Extract the [x, y] coordinate from the center of the cell holding the provided text.  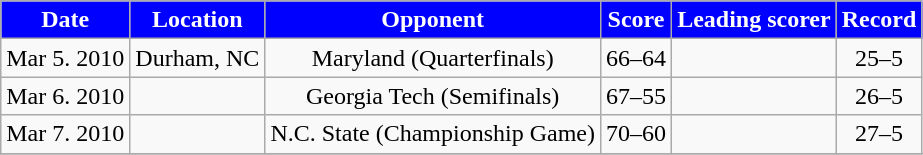
67–55 [636, 96]
Maryland (Quarterfinals) [433, 58]
26–5 [879, 96]
Mar 7. 2010 [66, 134]
Score [636, 20]
Leading scorer [754, 20]
Opponent [433, 20]
N.C. State (Championship Game) [433, 134]
Mar 5. 2010 [66, 58]
66–64 [636, 58]
Location [198, 20]
70–60 [636, 134]
Date [66, 20]
Durham, NC [198, 58]
Mar 6. 2010 [66, 96]
25–5 [879, 58]
Georgia Tech (Semifinals) [433, 96]
27–5 [879, 134]
Record [879, 20]
